Identify which cell holds the provided text, then report its (X, Y) central coordinate. 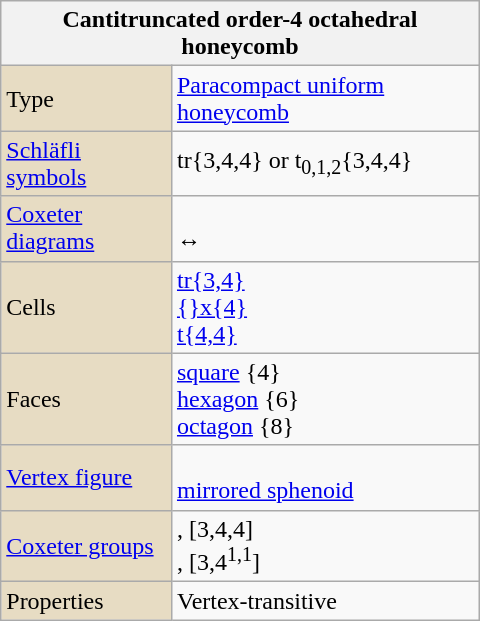
Properties (86, 601)
, [3,4,4], [3,41,1] (325, 546)
square {4}hexagon {6}octagon {8} (325, 399)
tr{3,4} {}x{4} t{4,4} (325, 307)
mirrored sphenoid (325, 478)
Faces (86, 399)
tr{3,4,4} or t0,1,2{3,4,4} (325, 164)
Vertex figure (86, 478)
Paracompact uniform honeycomb (325, 98)
Schläfli symbols (86, 164)
Type (86, 98)
Cells (86, 307)
Coxeter groups (86, 546)
Coxeter diagrams (86, 228)
↔ (325, 228)
Cantitruncated order-4 octahedral honeycomb (240, 34)
Vertex-transitive (325, 601)
